Scan for the cell matching the given text and deliver its (X, Y) coordinate at center. 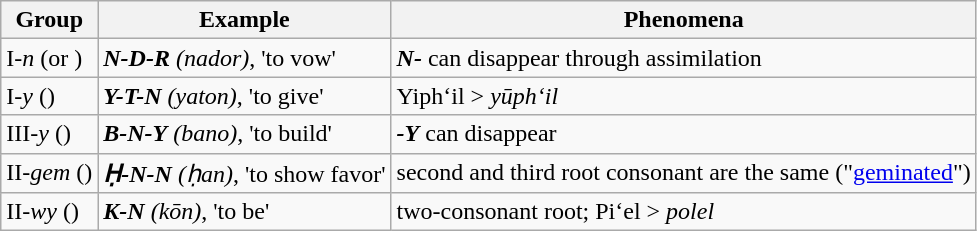
I-n (or ) (50, 58)
II-gem () (50, 173)
N- can disappear through assimilation (684, 58)
B-N-Y (bano), 'to build' (244, 134)
Ḥ-N-N (ḥan), 'to show favor' (244, 173)
III-y () (50, 134)
K-N (kōn), 'to be' (244, 212)
Group (50, 20)
two-consonant root; Pi‘el > polel (684, 212)
II-wy () (50, 212)
-Y can disappear (684, 134)
Example (244, 20)
Y-T-N (yaton), 'to give' (244, 96)
Phenomena (684, 20)
I-y () (50, 96)
second and third root consonant are the same ("geminated") (684, 173)
N-D-R (nador), 'to vow' (244, 58)
Yiph‘il > yūph‘il (684, 96)
